Identify which cell holds the provided text, then report its [X, Y] central coordinate. 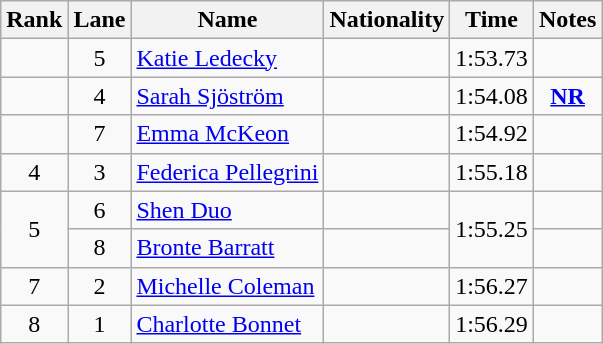
Bronte Barratt [228, 248]
1:55.25 [492, 229]
1:53.73 [492, 58]
Lane [100, 20]
2 [100, 286]
Federica Pellegrini [228, 172]
Emma McKeon [228, 134]
1:56.27 [492, 286]
Charlotte Bonnet [228, 324]
1:55.18 [492, 172]
Name [228, 20]
1:54.92 [492, 134]
6 [100, 210]
1:56.29 [492, 324]
Sarah Sjöström [228, 96]
Notes [567, 20]
1 [100, 324]
Shen Duo [228, 210]
Nationality [387, 20]
1:54.08 [492, 96]
Michelle Coleman [228, 286]
Katie Ledecky [228, 58]
Time [492, 20]
NR [567, 96]
Rank [34, 20]
3 [100, 172]
